Return the (x, y) coordinate for the center point of the cell that contains the specified text.  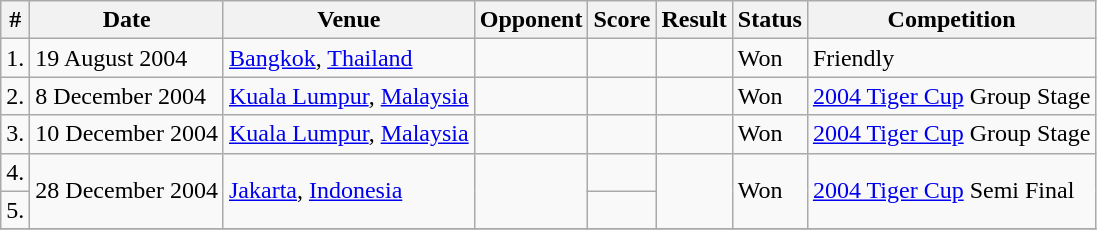
10 December 2004 (127, 134)
Jakarta, Indonesia (348, 191)
4. (16, 172)
Status (770, 20)
Date (127, 20)
Competition (951, 20)
2004 Tiger Cup Semi Final (951, 191)
Friendly (951, 58)
2. (16, 96)
Bangkok, Thailand (348, 58)
19 August 2004 (127, 58)
28 December 2004 (127, 191)
8 December 2004 (127, 96)
1. (16, 58)
Result (694, 20)
# (16, 20)
3. (16, 134)
Opponent (531, 20)
Venue (348, 20)
Score (622, 20)
5. (16, 210)
